Output the (X, Y) coordinate of the center of the cell containing the given text.  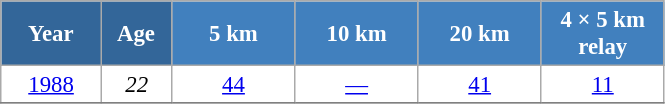
— (356, 85)
41 (480, 85)
44 (234, 85)
22 (136, 85)
11 (602, 85)
5 km (234, 34)
Year (52, 34)
4 × 5 km relay (602, 34)
20 km (480, 34)
Age (136, 34)
10 km (356, 34)
1988 (52, 85)
